Capture the cell that displays the provided text and extract its (x, y) central coordinate. 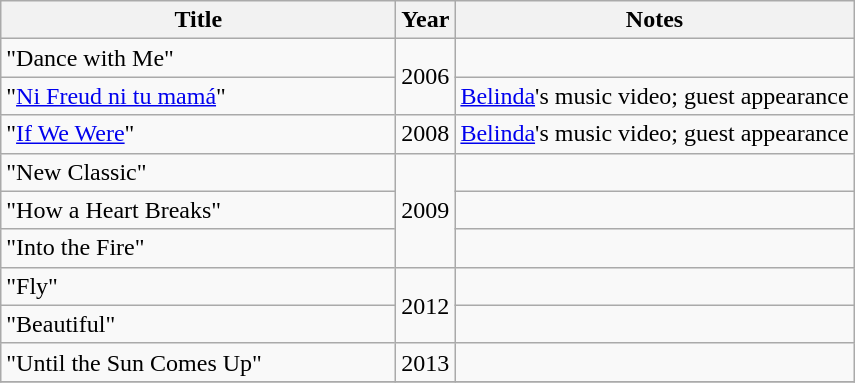
"How a Heart Breaks" (198, 210)
"Into the Fire" (198, 248)
Title (198, 20)
"Ni Freud ni tu mamá" (198, 96)
Notes (654, 20)
"New Classic" (198, 172)
"Dance with Me" (198, 58)
Year (426, 20)
2008 (426, 134)
"If We Were" (198, 134)
"Fly" (198, 286)
2006 (426, 77)
"Until the Sun Comes Up" (198, 362)
2009 (426, 210)
"Beautiful" (198, 324)
2013 (426, 362)
2012 (426, 305)
